Locate the cell with the specified text and output its (x, y) center coordinate. 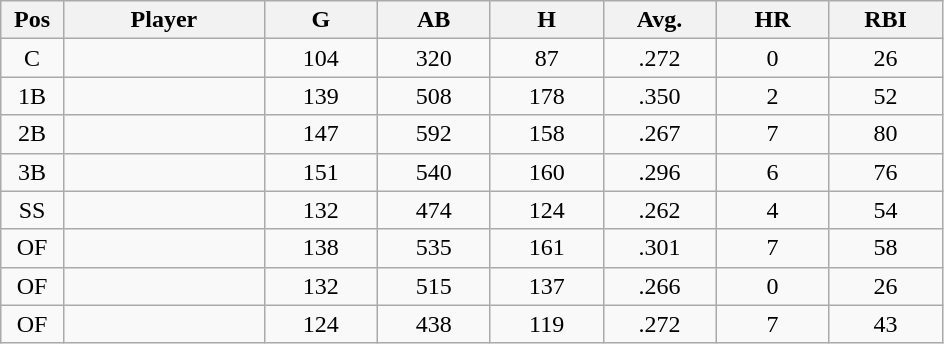
508 (434, 96)
.262 (660, 210)
.266 (660, 286)
178 (546, 96)
76 (886, 172)
138 (320, 248)
2B (32, 134)
320 (434, 58)
54 (886, 210)
160 (546, 172)
1B (32, 96)
SS (32, 210)
G (320, 20)
3B (32, 172)
119 (546, 324)
Avg. (660, 20)
535 (434, 248)
104 (320, 58)
6 (772, 172)
.296 (660, 172)
RBI (886, 20)
HR (772, 20)
515 (434, 286)
151 (320, 172)
158 (546, 134)
474 (434, 210)
2 (772, 96)
438 (434, 324)
52 (886, 96)
C (32, 58)
4 (772, 210)
161 (546, 248)
.301 (660, 248)
540 (434, 172)
147 (320, 134)
Player (164, 20)
AB (434, 20)
592 (434, 134)
Pos (32, 20)
139 (320, 96)
87 (546, 58)
.350 (660, 96)
58 (886, 248)
137 (546, 286)
80 (886, 134)
H (546, 20)
.267 (660, 134)
43 (886, 324)
